Determine the (x, y) coordinate at the center of the cell enclosing the given text.  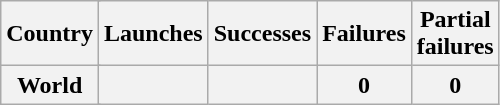
Country (50, 34)
Partial failures (455, 34)
Successes (262, 34)
World (50, 85)
Failures (364, 34)
Launches (153, 34)
